Capture the cell that displays the provided text and extract its [x, y] central coordinate. 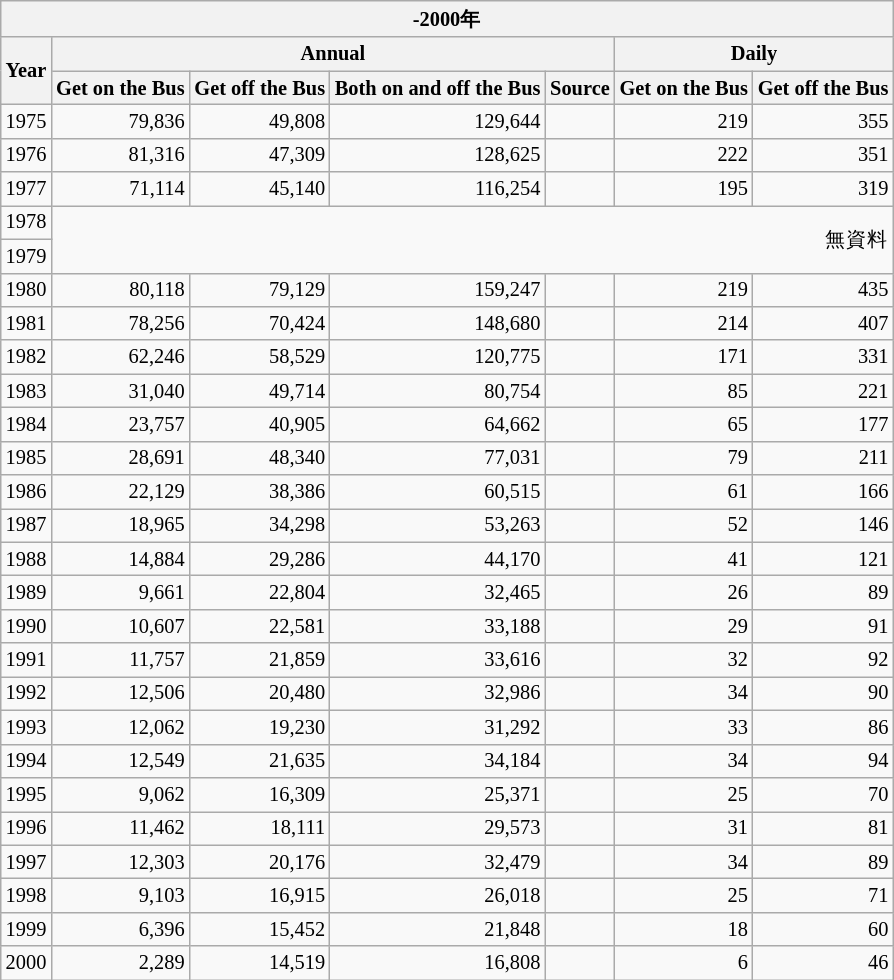
211 [823, 458]
40,905 [259, 424]
1984 [26, 424]
9,661 [120, 593]
6,396 [120, 929]
60,515 [438, 492]
46 [823, 963]
94 [823, 761]
351 [823, 155]
1980 [26, 290]
Year [26, 70]
10,607 [120, 626]
1990 [26, 626]
20,176 [259, 862]
Source [580, 88]
31,040 [120, 391]
49,714 [259, 391]
1998 [26, 895]
29 [684, 626]
16,915 [259, 895]
1977 [26, 189]
64,662 [438, 424]
26,018 [438, 895]
121 [823, 559]
1976 [26, 155]
79,129 [259, 290]
45,140 [259, 189]
146 [823, 525]
85 [684, 391]
1992 [26, 693]
49,808 [259, 121]
41 [684, 559]
195 [684, 189]
1993 [26, 727]
1989 [26, 593]
19,230 [259, 727]
80,754 [438, 391]
-2000年 [448, 18]
77,031 [438, 458]
29,286 [259, 559]
11,462 [120, 828]
無資料 [472, 238]
128,625 [438, 155]
18,111 [259, 828]
22,581 [259, 626]
171 [684, 357]
18,965 [120, 525]
407 [823, 323]
1997 [26, 862]
32,479 [438, 862]
6 [684, 963]
214 [684, 323]
355 [823, 121]
79,836 [120, 121]
78,256 [120, 323]
21,848 [438, 929]
23,757 [120, 424]
79 [684, 458]
38,386 [259, 492]
15,452 [259, 929]
62,246 [120, 357]
129,644 [438, 121]
71,114 [120, 189]
80,118 [120, 290]
1999 [26, 929]
92 [823, 660]
81,316 [120, 155]
1981 [26, 323]
1982 [26, 357]
1978 [26, 222]
91 [823, 626]
33,616 [438, 660]
148,680 [438, 323]
1985 [26, 458]
1991 [26, 660]
Daily [754, 54]
52 [684, 525]
86 [823, 727]
48,340 [259, 458]
70,424 [259, 323]
33 [684, 727]
90 [823, 693]
9,103 [120, 895]
44,170 [438, 559]
20,480 [259, 693]
331 [823, 357]
1979 [26, 256]
32 [684, 660]
16,309 [259, 794]
221 [823, 391]
81 [823, 828]
21,635 [259, 761]
34,184 [438, 761]
16,808 [438, 963]
32,465 [438, 593]
12,549 [120, 761]
33,188 [438, 626]
166 [823, 492]
61 [684, 492]
12,062 [120, 727]
435 [823, 290]
1983 [26, 391]
9,062 [120, 794]
177 [823, 424]
32,986 [438, 693]
Both on and off the Bus [438, 88]
14,884 [120, 559]
11,757 [120, 660]
31,292 [438, 727]
1995 [26, 794]
12,303 [120, 862]
1994 [26, 761]
71 [823, 895]
Annual [332, 54]
222 [684, 155]
1975 [26, 121]
22,804 [259, 593]
1996 [26, 828]
116,254 [438, 189]
25,371 [438, 794]
70 [823, 794]
29,573 [438, 828]
53,263 [438, 525]
28,691 [120, 458]
1986 [26, 492]
120,775 [438, 357]
1987 [26, 525]
31 [684, 828]
159,247 [438, 290]
12,506 [120, 693]
1988 [26, 559]
26 [684, 593]
319 [823, 189]
34,298 [259, 525]
22,129 [120, 492]
65 [684, 424]
14,519 [259, 963]
2,289 [120, 963]
21,859 [259, 660]
58,529 [259, 357]
18 [684, 929]
60 [823, 929]
47,309 [259, 155]
2000 [26, 963]
